Scan for the cell matching the given text and deliver its [X, Y] coordinate at center. 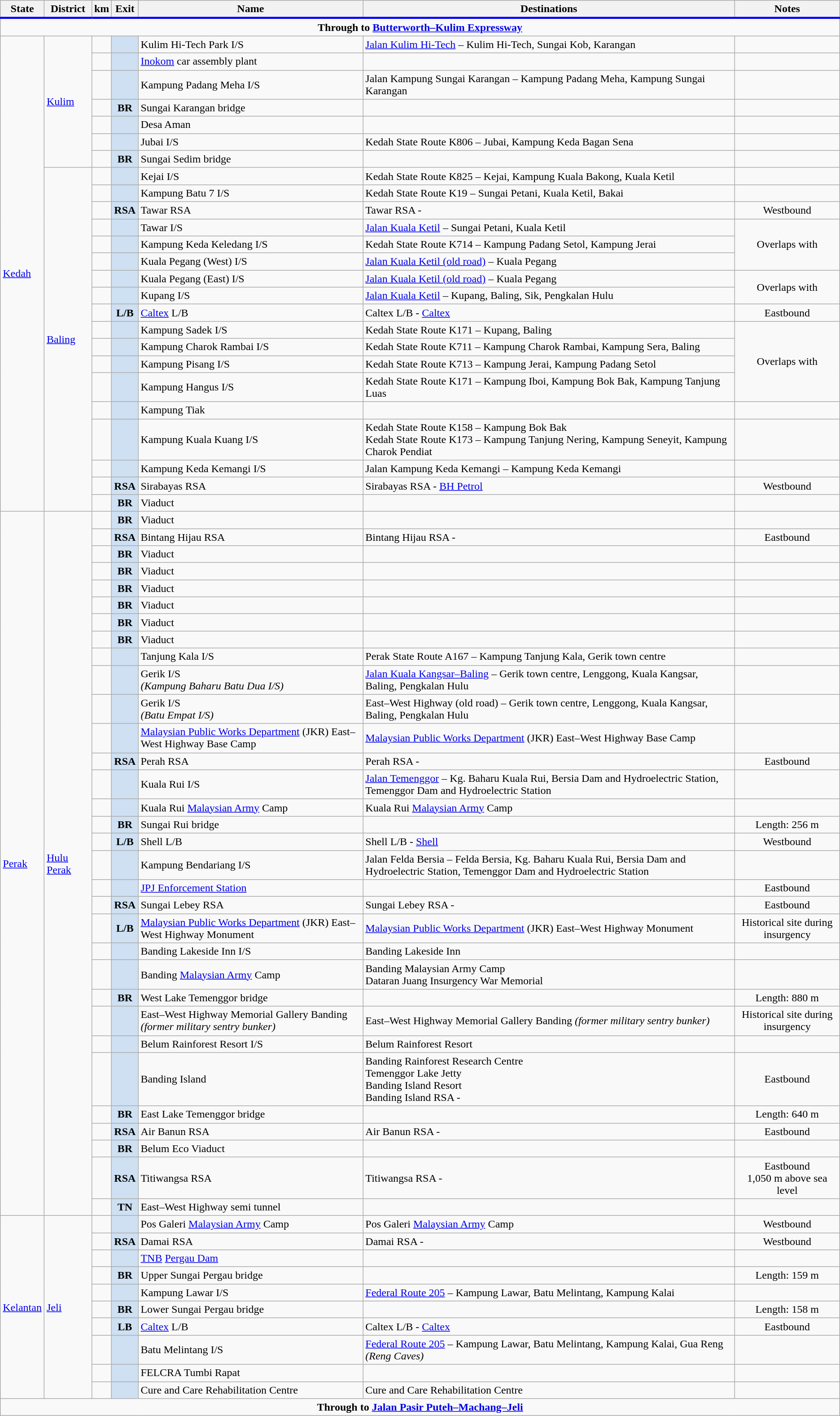
Kampung Keda Kemangi I/S [250, 469]
Exit [125, 9]
Kedah State Route K158 – Kampung Bok Bak Kedah State Route K173 – Kampung Tanjung Nering, Kampung Seneyit, Kampung Charok Pendiat [549, 439]
Name [250, 9]
Damai RSA - [549, 1241]
Kejai I/S [250, 176]
District [68, 9]
Inokom car assembly plant [250, 61]
Air Banun RSA [250, 1131]
Tawar I/S [250, 228]
Sungai Lebey RSA - [549, 905]
Destinations [549, 9]
Kulim [68, 101]
Banding Rainforest Research CentreTemenggor Lake JettyBanding Island Resort Banding Island RSA - [549, 1079]
Sungai Rui bridge [250, 824]
Length: 158 m [787, 1310]
km [101, 9]
Kuala Rui I/S [250, 785]
Banding Lakeside Inn [549, 951]
Sirabayas RSA [250, 486]
Kampung Lawar I/S [250, 1293]
Hulu Perak [68, 864]
Kampung Padang Meha I/S [250, 84]
Tawar RSA - [549, 210]
Kedah State Route K19 – Sungai Petani, Kuala Ketil, Bakai [549, 193]
Kampung Batu 7 I/S [250, 193]
Lower Sungai Pergau bridge [250, 1310]
Gerik I/S(Batu Empat I/S) [250, 709]
Belum Rainforest Resort I/S [250, 1044]
Kedah State Route K806 – Jubai, Kampung Keda Bagan Sena [549, 142]
Kampung Sadek I/S [250, 330]
Banding Island [250, 1079]
Bintang Hijau RSA [250, 537]
Perak State Route A167 – Kampung Tanjung Kala, Gerik town centre [549, 657]
Desa Aman [250, 125]
LB [125, 1327]
Kedah State Route K711 – Kampung Charok Rambai, Kampung Sera, Baling [549, 347]
Tanjung Kala I/S [250, 657]
Perah RSA - [549, 761]
Kampung Tiak [250, 410]
Tawar RSA [250, 210]
Jalan Kuala Kangsar–Baling – Gerik town centre, Lenggong, Kuala Kangsar, Baling, Pengkalan Hulu [549, 680]
Kedah State Route K714 – Kampung Padang Setol, Kampung Jerai [549, 245]
Jubai I/S [250, 142]
Kampung Charok Rambai I/S [250, 347]
Federal Route 205 – Kampung Lawar, Batu Melintang, Kampung Kalai, Gua Reng (Reng Caves) [549, 1350]
Length: 880 m [787, 998]
Sungai Sedim bridge [250, 159]
FELCRA Tumbi Rapat [250, 1373]
TN [125, 1207]
Jalan Kulim Hi-Tech – Kulim Hi-Tech, Sungai Kob, Karangan [549, 44]
Length: 159 m [787, 1276]
East Lake Temenggor bridge [250, 1114]
Notes [787, 9]
Kampung Pisang I/S [250, 364]
Baling [68, 339]
Banding Malaysian Army Camp [250, 975]
Length: 640 m [787, 1114]
Belum Eco Viaduct [250, 1149]
Kuala Pegang (East) I/S [250, 279]
West Lake Temenggor bridge [250, 998]
Kedah State Route K825 – Kejai, Kampung Kuala Bakong, Kuala Ketil [549, 176]
Kedah [22, 274]
Jalan Kampung Keda Kemangi – Kampung Keda Kemangi [549, 469]
Kampung Hangus I/S [250, 387]
Air Banun RSA - [549, 1131]
East–West Highway semi tunnel [250, 1207]
East–West Highway (old road) – Gerik town centre, Lenggong, Kuala Kangsar, Baling, Pengkalan Hulu [549, 709]
Titiwangsa RSA [250, 1178]
Perak [22, 864]
Titiwangsa RSA - [549, 1178]
Kedah State Route K713 – Kampung Jerai, Kampung Padang Setol [549, 364]
Kampung Kuala Kuang I/S [250, 439]
Sirabayas RSA - BH Petrol [549, 486]
Batu Melintang I/S [250, 1350]
Jalan Kuala Ketil – Sungai Petani, Kuala Ketil [549, 228]
TNB Pergau Dam [250, 1258]
Jalan Felda Bersia – Felda Bersia, Kg. Baharu Kuala Rui, Bersia Dam and Hydroelectric Station, Temenggor Dam and Hydroelectric Station [549, 864]
Shell L/B [250, 842]
Kampung Keda Keledang I/S [250, 245]
Kedah State Route K171 – Kampung Iboi, Kampung Bok Bak, Kampung Tanjung Luas [549, 387]
Through to Jalan Pasir Puteh–Machang–Jeli [420, 1407]
Kelantan [22, 1307]
Jalan Temenggor – Kg. Baharu Kuala Rui, Bersia Dam and Hydroelectric Station, Temenggor Dam and Hydroelectric Station [549, 785]
Through to Butterworth–Kulim Expressway [420, 27]
Jalan Kuala Ketil – Kupang, Baling, Sik, Pengkalan Hulu [549, 296]
Jalan Kampung Sungai Karangan – Kampung Padang Meha, Kampung Sungai Karangan [549, 84]
Kedah State Route K171 – Kupang, Baling [549, 330]
Bintang Hijau RSA - [549, 537]
Banding Lakeside Inn I/S [250, 951]
Kampung Bendariang I/S [250, 864]
Kupang I/S [250, 296]
JPJ Enforcement Station [250, 888]
Belum Rainforest Resort [549, 1044]
Length: 256 m [787, 824]
Jeli [68, 1307]
Damai RSA [250, 1241]
Kuala Pegang (West) I/S [250, 262]
Shell L/B - Shell [549, 842]
Perah RSA [250, 761]
Sungai Karangan bridge [250, 108]
Sungai Lebey RSA [250, 905]
Eastbound1,050 m above sea level [787, 1178]
Upper Sungai Pergau bridge [250, 1276]
State [22, 9]
Federal Route 205 – Kampung Lawar, Batu Melintang, Kampung Kalai [549, 1293]
Kulim Hi-Tech Park I/S [250, 44]
Banding Malaysian Army CampDataran Juang Insurgency War Memorial [549, 975]
Gerik I/S(Kampung Baharu Batu Dua I/S) [250, 680]
